Capture the cell that displays the provided text and extract its [X, Y] central coordinate. 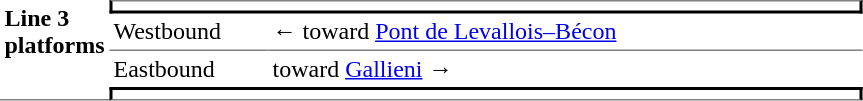
toward Gallieni → [565, 69]
← toward Pont de Levallois–Bécon [565, 33]
Line 3 platforms [54, 50]
Eastbound [188, 69]
Westbound [188, 33]
